Identify which cell holds the provided text, then report its [x, y] central coordinate. 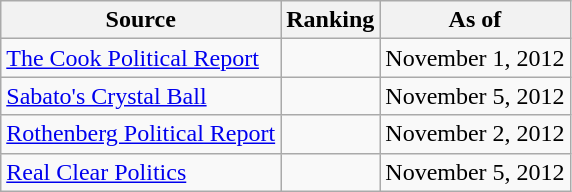
November 2, 2012 [475, 134]
November 1, 2012 [475, 58]
The Cook Political Report [141, 58]
Ranking [330, 20]
Rothenberg Political Report [141, 134]
Source [141, 20]
As of [475, 20]
Real Clear Politics [141, 172]
Sabato's Crystal Ball [141, 96]
